Output the (X, Y) coordinate of the center of the cell containing the given text.  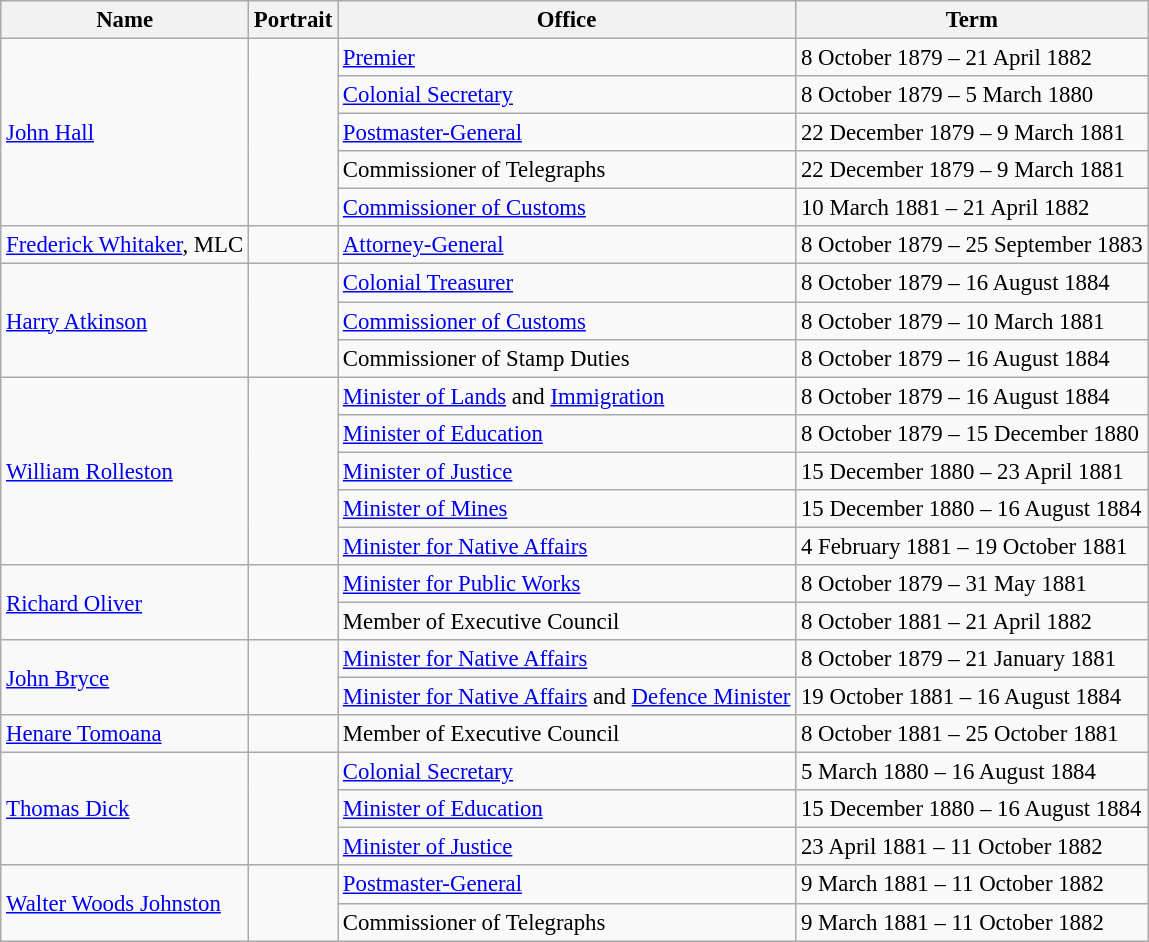
Henare Tomoana (125, 734)
Minister for Native Affairs and Defence Minister (567, 697)
8 October 1879 – 21 January 1881 (972, 659)
Minister of Lands and Immigration (567, 396)
Minister of Mines (567, 509)
Frederick Whitaker, MLC (125, 245)
Attorney-General (567, 245)
10 March 1881 – 21 April 1882 (972, 208)
4 February 1881 – 19 October 1881 (972, 546)
8 October 1879 – 5 March 1880 (972, 95)
Office (567, 20)
8 October 1879 – 31 May 1881 (972, 584)
5 March 1880 – 16 August 1884 (972, 772)
8 October 1879 – 21 April 1882 (972, 58)
8 October 1879 – 25 September 1883 (972, 245)
John Bryce (125, 678)
Portrait (294, 20)
Commissioner of Stamp Duties (567, 358)
Colonial Treasurer (567, 283)
William Rolleston (125, 471)
8 October 1881 – 25 October 1881 (972, 734)
Name (125, 20)
Walter Woods Johnston (125, 904)
8 October 1881 – 21 April 1882 (972, 621)
15 December 1880 – 23 April 1881 (972, 471)
Minister for Public Works (567, 584)
23 April 1881 – 11 October 1882 (972, 847)
John Hall (125, 133)
8 October 1879 – 10 March 1881 (972, 321)
19 October 1881 – 16 August 1884 (972, 697)
Thomas Dick (125, 810)
Term (972, 20)
Premier (567, 58)
Harry Atkinson (125, 320)
Richard Oliver (125, 602)
8 October 1879 – 15 December 1880 (972, 433)
